Capture the cell that displays the provided text and extract its (x, y) central coordinate. 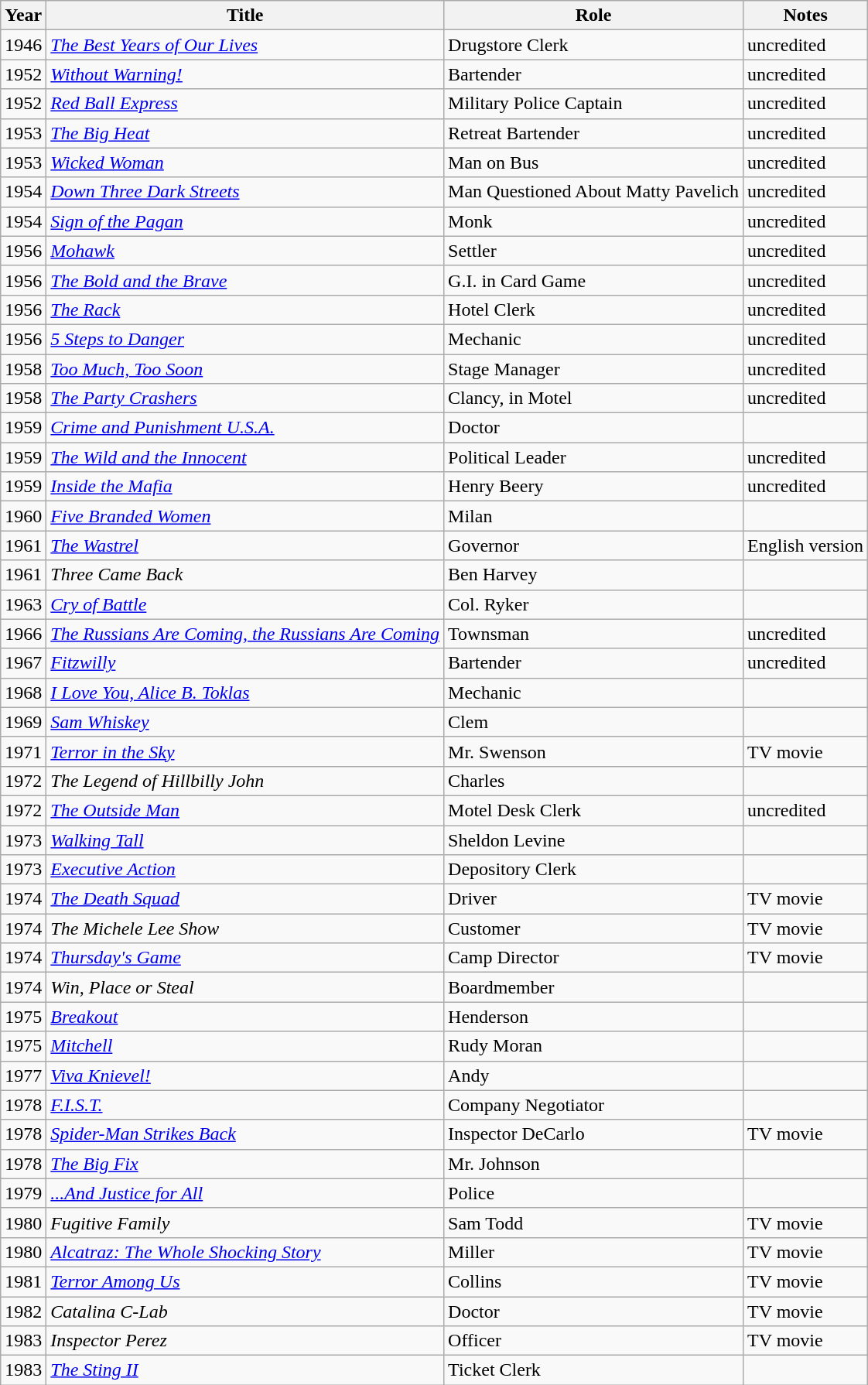
1969 (23, 722)
Monk (594, 221)
Ben Harvey (594, 575)
Andy (594, 1076)
Fugitive Family (245, 1223)
F.I.S.T. (245, 1105)
Boardmember (594, 987)
The Michele Lee Show (245, 928)
1977 (23, 1076)
Mr. Swenson (594, 751)
Catalina C-Lab (245, 1311)
Townsman (594, 634)
Viva Knievel! (245, 1076)
Cry of Battle (245, 604)
Stage Manager (594, 369)
Mr. Johnson (594, 1164)
Win, Place or Steal (245, 987)
Breakout (245, 1017)
1946 (23, 45)
...And Justice for All (245, 1193)
Col. Ryker (594, 604)
Motel Desk Clerk (594, 810)
Three Came Back (245, 575)
Walking Tall (245, 840)
Driver (594, 899)
Inspector Perez (245, 1341)
Ticket Clerk (594, 1370)
Clancy, in Motel (594, 398)
The Rack (245, 309)
Executive Action (245, 870)
1979 (23, 1193)
Sign of the Pagan (245, 221)
The Bold and the Brave (245, 280)
Charles (594, 781)
5 Steps to Danger (245, 339)
Title (245, 15)
Clem (594, 722)
1981 (23, 1281)
Crime and Punishment U.S.A. (245, 428)
Drugstore Clerk (594, 45)
Miller (594, 1252)
Officer (594, 1341)
Alcatraz: The Whole Shocking Story (245, 1252)
Police (594, 1193)
Red Ball Express (245, 104)
The Russians Are Coming, the Russians Are Coming (245, 634)
1971 (23, 751)
Inspector DeCarlo (594, 1134)
Man on Bus (594, 162)
1966 (23, 634)
The Wild and the Innocent (245, 457)
1968 (23, 692)
Spider-Man Strikes Back (245, 1134)
English version (806, 545)
The Outside Man (245, 810)
Mohawk (245, 251)
G.I. in Card Game (594, 280)
The Sting II (245, 1370)
Settler (594, 251)
1963 (23, 604)
Five Branded Women (245, 516)
The Legend of Hillbilly John (245, 781)
Depository Clerk (594, 870)
Sheldon Levine (594, 840)
Too Much, Too Soon (245, 369)
Year (23, 15)
The Big Heat (245, 133)
Terror Among Us (245, 1281)
Milan (594, 516)
Henderson (594, 1017)
Role (594, 15)
Mitchell (245, 1046)
Rudy Moran (594, 1046)
Without Warning! (245, 74)
Man Questioned About Matty Pavelich (594, 192)
The Wastrel (245, 545)
The Best Years of Our Lives (245, 45)
1960 (23, 516)
Customer (594, 928)
Thursday's Game (245, 958)
Retreat Bartender (594, 133)
Collins (594, 1281)
Inside the Mafia (245, 487)
Hotel Clerk (594, 309)
1967 (23, 663)
Camp Director (594, 958)
The Big Fix (245, 1164)
The Death Squad (245, 899)
The Party Crashers (245, 398)
Political Leader (594, 457)
Sam Todd (594, 1223)
Military Police Captain (594, 104)
Fitzwilly (245, 663)
Sam Whiskey (245, 722)
Governor (594, 545)
Wicked Woman (245, 162)
I Love You, Alice B. Toklas (245, 692)
1982 (23, 1311)
Down Three Dark Streets (245, 192)
Henry Beery (594, 487)
Notes (806, 15)
Terror in the Sky (245, 751)
Company Negotiator (594, 1105)
